Pinpoint the cell where the given text exists, returning its (x, y) midpoint coordinate. 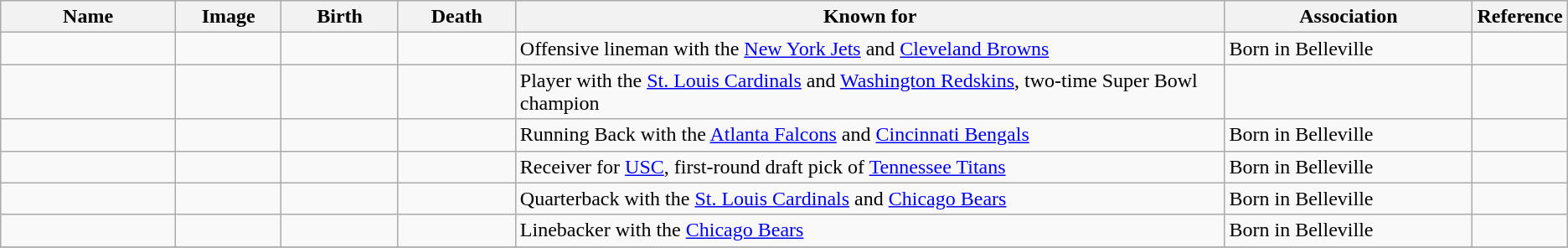
Running Back with the Atlanta Falcons and Cincinnati Bengals (869, 135)
Death (456, 17)
Reference (1519, 17)
Association (1349, 17)
Image (228, 17)
Birth (340, 17)
Receiver for USC, first-round draft pick of Tennessee Titans (869, 167)
Offensive lineman with the New York Jets and Cleveland Browns (869, 49)
Player with the St. Louis Cardinals and Washington Redskins, two-time Super Bowl champion (869, 92)
Known for (869, 17)
Name (89, 17)
Linebacker with the Chicago Bears (869, 230)
Quarterback with the St. Louis Cardinals and Chicago Bears (869, 199)
